Detect which cell encompasses the target text, then output its (x, y) center coordinate. 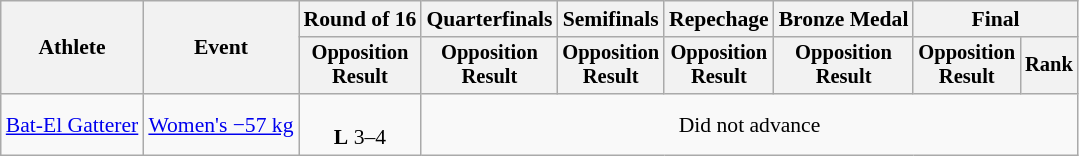
Repechage (719, 19)
Bat-El Gatterer (72, 124)
Did not advance (749, 124)
Bronze Medal (844, 19)
Event (220, 48)
Semifinals (610, 19)
L 3–4 (360, 124)
Round of 16 (360, 19)
Quarterfinals (489, 19)
Final (995, 19)
Athlete (72, 48)
Rank (1049, 66)
Women's −57 kg (220, 124)
